Determine the (x, y) coordinate at the center of the cell enclosing the given text.  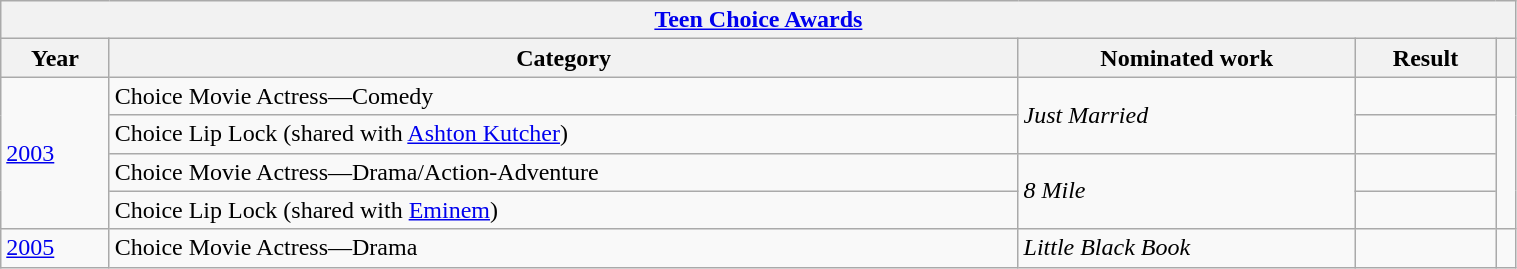
Nominated work (1186, 58)
2003 (55, 153)
8 Mile (1186, 191)
Result (1425, 58)
Choice Lip Lock (shared with Ashton Kutcher) (564, 134)
Just Married (1186, 115)
2005 (55, 248)
Teen Choice Awards (758, 20)
Choice Movie Actress—Drama/Action-Adventure (564, 172)
Choice Movie Actress—Comedy (564, 96)
Little Black Book (1186, 248)
Year (55, 58)
Choice Movie Actress—Drama (564, 248)
Choice Lip Lock (shared with Eminem) (564, 210)
Category (564, 58)
